Provide the (X, Y) coordinate of the cell's center where the given text is located.  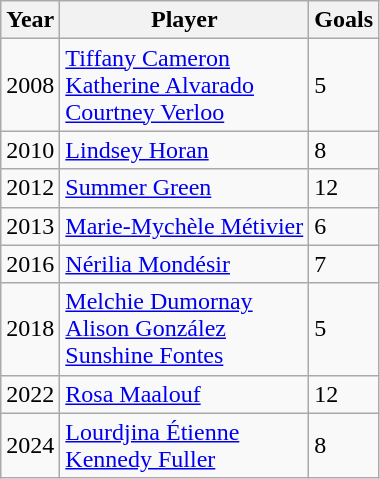
Summer Green (184, 188)
Lindsey Horan (184, 150)
Marie-Mychèle Métivier (184, 226)
Tiffany Cameron Katherine Alvarado Courtney Verloo (184, 85)
Year (30, 20)
2024 (30, 446)
2010 (30, 150)
2018 (30, 329)
2022 (30, 394)
Player (184, 20)
2016 (30, 264)
6 (344, 226)
Rosa Maalouf (184, 394)
2008 (30, 85)
Goals (344, 20)
Lourdjina Étienne Kennedy Fuller (184, 446)
Melchie Dumornay Alison González Sunshine Fontes (184, 329)
2013 (30, 226)
7 (344, 264)
Nérilia Mondésir (184, 264)
2012 (30, 188)
